Identify which cell holds the provided text, then report its [X, Y] central coordinate. 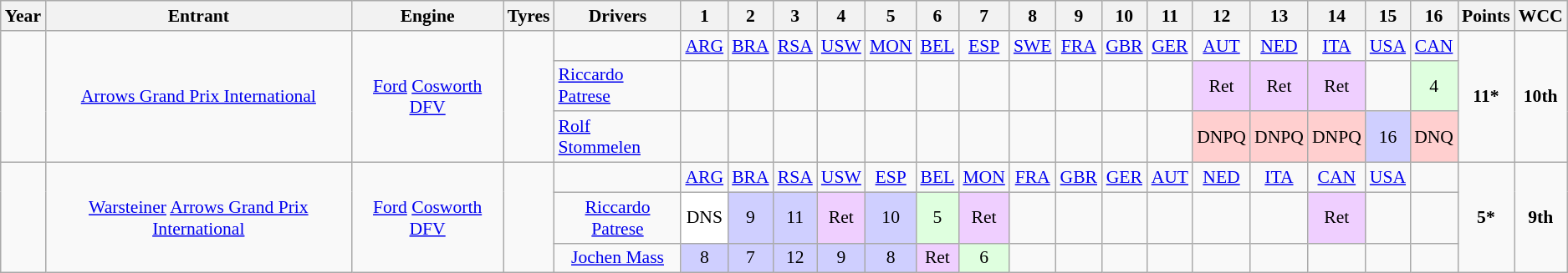
Tyres [529, 16]
DNQ [1433, 137]
Points [1486, 16]
Entrant [199, 16]
Rolf Stommelen [618, 137]
13 [1279, 16]
11* [1486, 97]
Drivers [618, 16]
SWE [1033, 46]
10th [1540, 97]
3 [795, 16]
Engine [428, 16]
9th [1540, 218]
Jochen Mass [618, 258]
5* [1486, 218]
15 [1388, 16]
Year [23, 16]
Warsteiner Arrows Grand Prix International [199, 218]
Arrows Grand Prix International [199, 97]
14 [1336, 16]
2 [751, 16]
WCC [1540, 16]
DNS [704, 217]
1 [704, 16]
